Output the (X, Y) coordinate of the center of the cell containing the given text.  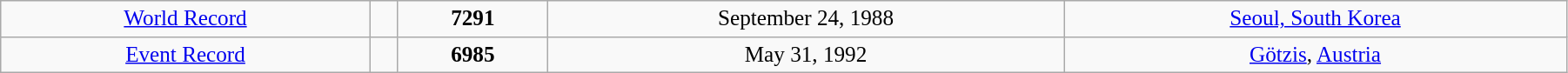
May 31, 1992 (806, 55)
Event Record (185, 55)
6985 (472, 55)
September 24, 1988 (806, 19)
Götzis, Austria (1316, 55)
Seoul, South Korea (1316, 19)
World Record (185, 19)
7291 (472, 19)
